Identify which cell holds the provided text, then report its (X, Y) central coordinate. 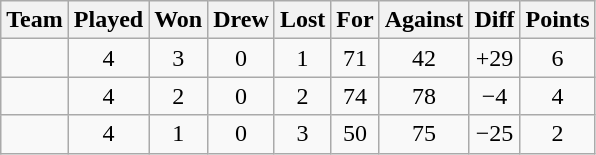
Diff (494, 20)
Won (178, 20)
−25 (494, 134)
74 (355, 96)
For (355, 20)
Points (558, 20)
78 (424, 96)
Drew (242, 20)
50 (355, 134)
Against (424, 20)
6 (558, 58)
75 (424, 134)
Played (108, 20)
Lost (302, 20)
+29 (494, 58)
71 (355, 58)
Team (35, 20)
−4 (494, 96)
42 (424, 58)
